Provide the [X, Y] coordinate of the cell's center where the given text is located.  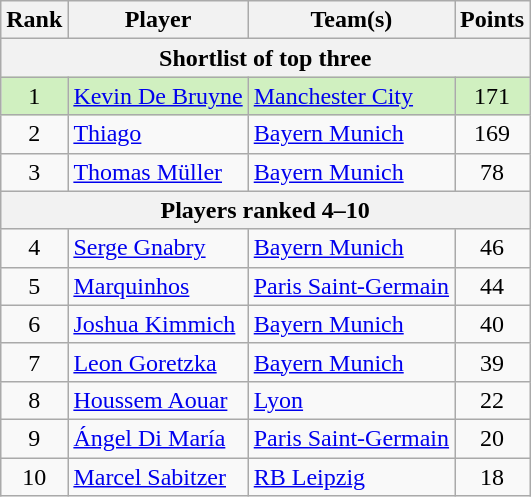
Marquinhos [158, 286]
Leon Goretzka [158, 362]
Houssem Aouar [158, 400]
Thomas Müller [158, 172]
5 [34, 286]
6 [34, 324]
40 [492, 324]
20 [492, 438]
Lyon [351, 400]
Serge Gnabry [158, 248]
22 [492, 400]
4 [34, 248]
7 [34, 362]
169 [492, 134]
44 [492, 286]
Marcel Sabitzer [158, 477]
RB Leipzig [351, 477]
18 [492, 477]
39 [492, 362]
78 [492, 172]
Manchester City [351, 96]
Rank [34, 20]
Players ranked 4–10 [266, 210]
Joshua Kimmich [158, 324]
Kevin De Bruyne [158, 96]
3 [34, 172]
Team(s) [351, 20]
171 [492, 96]
9 [34, 438]
Ángel Di María [158, 438]
46 [492, 248]
8 [34, 400]
10 [34, 477]
1 [34, 96]
Player [158, 20]
Points [492, 20]
2 [34, 134]
Shortlist of top three [266, 58]
Thiago [158, 134]
